Capture the cell that displays the provided text and extract its [X, Y] central coordinate. 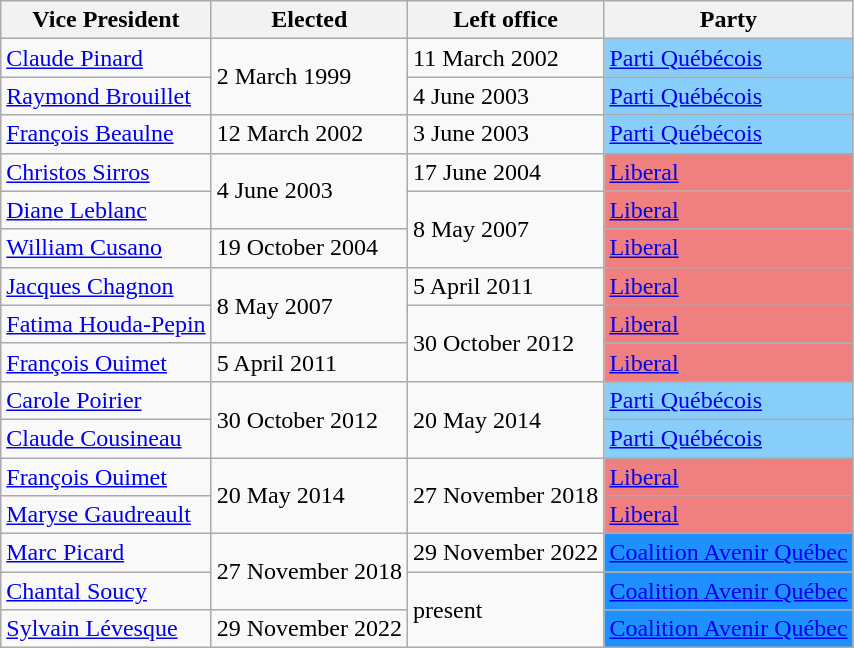
Diane Leblanc [106, 210]
Maryse Gaudreault [106, 515]
Carole Poirier [106, 400]
Elected [309, 20]
17 June 2004 [505, 172]
Left office [505, 20]
11 March 2002 [505, 58]
Chantal Soucy [106, 591]
2 March 1999 [309, 77]
Jacques Chagnon [106, 286]
Sylvain Lévesque [106, 629]
Christos Sirros [106, 172]
William Cusano [106, 248]
Vice President [106, 20]
Fatima Houda-Pepin [106, 324]
12 March 2002 [309, 134]
3 June 2003 [505, 134]
Claude Cousineau [106, 438]
19 October 2004 [309, 248]
Claude Pinard [106, 58]
present [505, 610]
Party [728, 20]
François Beaulne [106, 134]
Raymond Brouillet [106, 96]
Marc Picard [106, 553]
